Return (X, Y) of the center of cell containing provided text 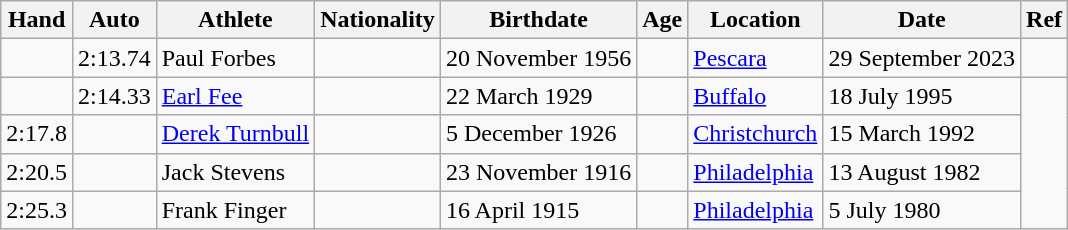
5 December 1926 (538, 134)
2:20.5 (37, 172)
Age (662, 20)
22 March 1929 (538, 96)
Location (756, 20)
Auto (114, 20)
Frank Finger (235, 210)
Jack Stevens (235, 172)
23 November 1916 (538, 172)
5 July 1980 (922, 210)
13 August 1982 (922, 172)
Athlete (235, 20)
16 April 1915 (538, 210)
18 July 1995 (922, 96)
29 September 2023 (922, 58)
Pescara (756, 58)
2:25.3 (37, 210)
Date (922, 20)
2:17.8 (37, 134)
15 March 1992 (922, 134)
Hand (37, 20)
Ref (1044, 20)
Christchurch (756, 134)
2:13.74 (114, 58)
Paul Forbes (235, 58)
2:14.33 (114, 96)
Nationality (378, 20)
Derek Turnbull (235, 134)
Earl Fee (235, 96)
Buffalo (756, 96)
20 November 1956 (538, 58)
Birthdate (538, 20)
